For the text-containing cell, return its midpoint in [X, Y] coordinate format. 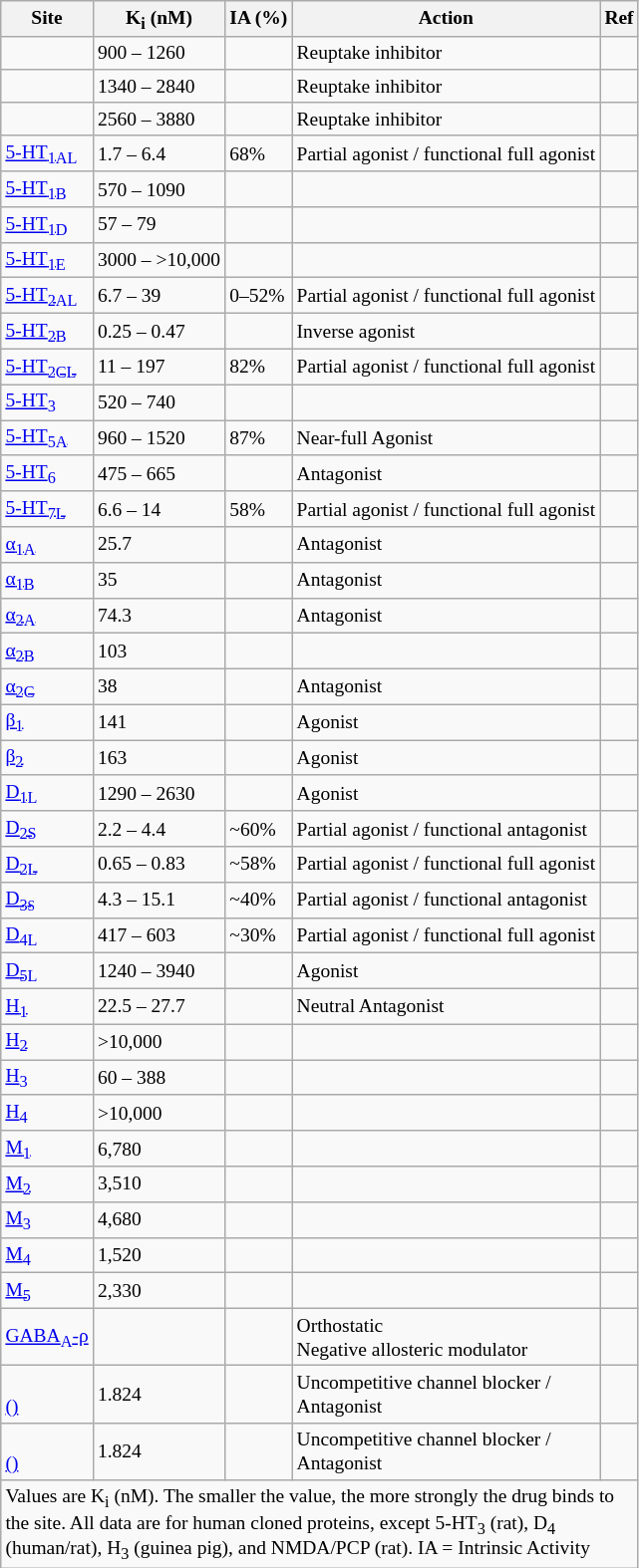
5-HT5A [48, 438]
1.7 – 6.4 [159, 153]
520 – 740 [159, 402]
β2 [48, 758]
1290 – 2630 [159, 793]
H2 [48, 1042]
H1 [48, 1006]
0.65 – 0.83 [159, 865]
87% [259, 438]
H3 [48, 1078]
5-HT2AL [48, 296]
Neutral Antagonist [447, 1006]
OrthostaticNegative allosteric modulator [447, 1337]
Action [447, 19]
0–52% [259, 296]
5-HT1D [48, 225]
2,330 [159, 1291]
141 [159, 722]
~30% [259, 935]
570 – 1090 [159, 189]
103 [159, 652]
D1L [48, 793]
6.6 – 14 [159, 509]
5-HT1AL [48, 153]
163 [159, 758]
417 – 603 [159, 935]
1240 – 3940 [159, 971]
960 – 1520 [159, 438]
β1 [48, 722]
1340 – 2840 [159, 86]
35 [159, 580]
2.2 – 4.4 [159, 829]
M4 [48, 1255]
5-HT1B [48, 189]
Ref [620, 19]
Near-full Agonist [447, 438]
D2L [48, 865]
5-HT2B [48, 332]
Ki (nM) [159, 19]
~58% [259, 865]
11 – 197 [159, 367]
H4 [48, 1113]
3,510 [159, 1184]
1,520 [159, 1255]
5-HT2CL [48, 367]
~60% [259, 829]
M1 [48, 1149]
4.3 – 15.1 [159, 900]
5-HT7L [48, 509]
IA (%) [259, 19]
0.25 – 0.47 [159, 332]
Site [48, 19]
68% [259, 153]
D5L [48, 971]
25.7 [159, 545]
D2S [48, 829]
82% [259, 367]
GABAA-ρ [48, 1337]
α1B [48, 580]
60 – 388 [159, 1078]
58% [259, 509]
57 – 79 [159, 225]
3000 – >10,000 [159, 260]
M2 [48, 1184]
6.7 – 39 [159, 296]
5-HT6 [48, 473]
α1A [48, 545]
Inverse agonist [447, 332]
900 – 1260 [159, 52]
α2A [48, 616]
38 [159, 686]
2560 – 3880 [159, 120]
α2C [48, 686]
5-HT1E [48, 260]
475 – 665 [159, 473]
D3S [48, 900]
4,680 [159, 1219]
D4L [48, 935]
M5 [48, 1291]
α2B [48, 652]
74.3 [159, 616]
5-HT3 [48, 402]
M3 [48, 1219]
~40% [259, 900]
22.5 – 27.7 [159, 1006]
6,780 [159, 1149]
